Capture the cell that displays the provided text and extract its [x, y] central coordinate. 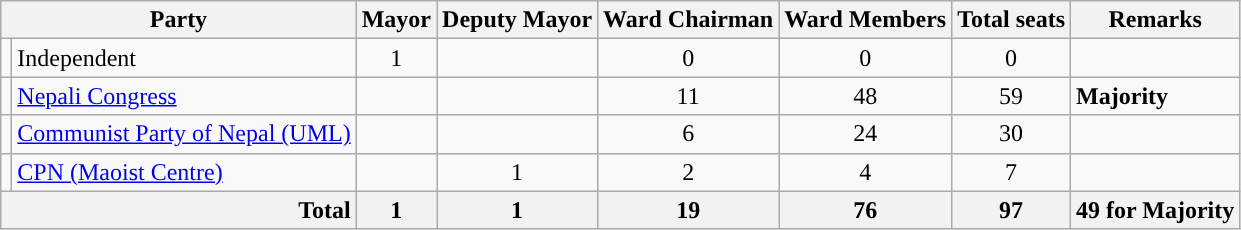
Total [178, 210]
19 [688, 210]
Ward Members [866, 20]
Ward Chairman [688, 20]
97 [1012, 210]
2 [688, 172]
4 [866, 172]
CPN (Maoist Centre) [184, 172]
6 [688, 134]
7 [1012, 172]
Communist Party of Nepal (UML) [184, 134]
30 [1012, 134]
48 [866, 96]
Mayor [396, 20]
59 [1012, 96]
11 [688, 96]
Total seats [1012, 20]
Independent [184, 58]
Deputy Mayor [518, 20]
Nepali Congress [184, 96]
Party [178, 20]
49 for Majority [1156, 210]
Majority [1156, 96]
76 [866, 210]
24 [866, 134]
Remarks [1156, 20]
